Scan for the cell matching the given text and deliver its (X, Y) coordinate at center. 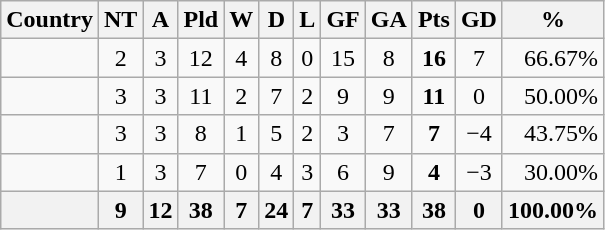
W (242, 20)
GF (343, 20)
Pts (434, 20)
24 (276, 210)
66.67% (552, 58)
GA (388, 20)
15 (343, 58)
A (160, 20)
6 (343, 172)
−3 (478, 172)
Country (50, 20)
50.00% (552, 96)
5 (276, 134)
GD (478, 20)
NT (120, 20)
43.75% (552, 134)
30.00% (552, 172)
L (308, 20)
16 (434, 58)
−4 (478, 134)
Pld (201, 20)
100.00% (552, 210)
D (276, 20)
% (552, 20)
